Search for the cell housing the specified text and yield its (x, y) center coordinate. 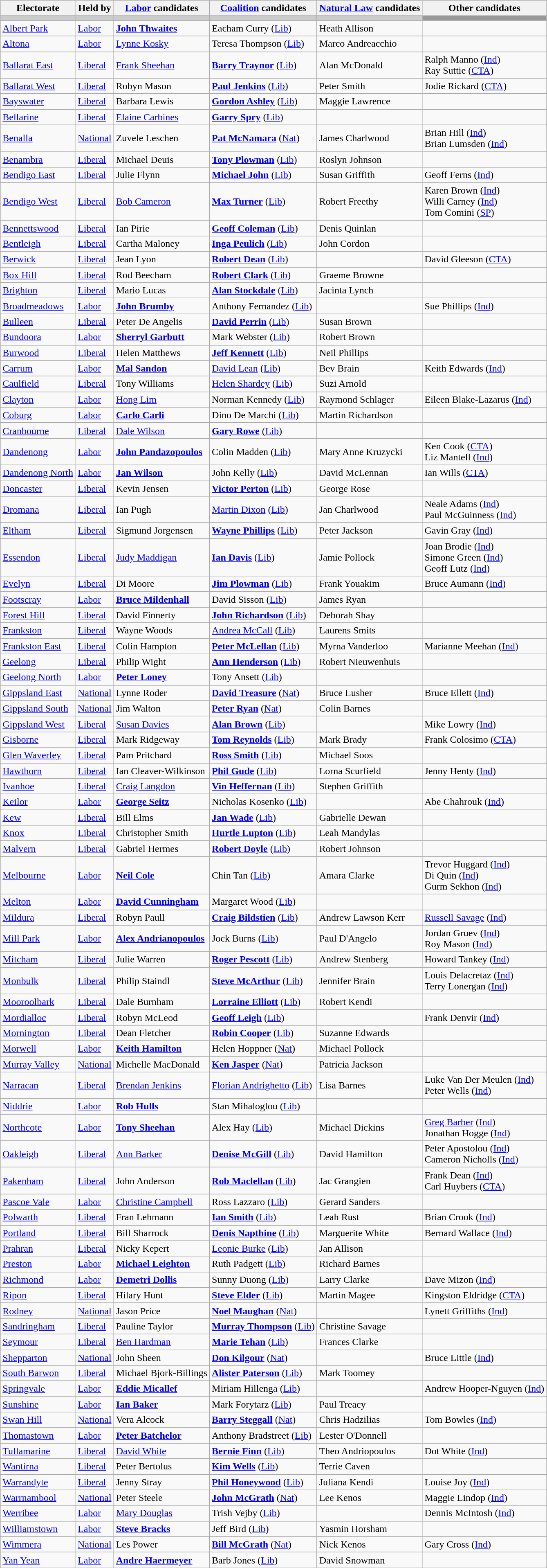
Carlo Carli (161, 415)
David Cunningham (161, 902)
Glen Waverley (38, 755)
Box Hill (38, 275)
Denis Quinlan (370, 228)
Michael Soos (370, 755)
Christine Savage (370, 1326)
Mitcham (38, 960)
Andrea McCall (Lib) (263, 631)
Bill Sharrock (161, 1233)
Gippsland South (38, 708)
Judy Maddigan (161, 557)
Brian Hill (Ind) Brian Lumsden (Ind) (484, 138)
Ben Hardman (161, 1342)
Peter De Angelis (161, 322)
Abe Chahrouk (Ind) (484, 802)
Mildura (38, 917)
Bruce Aumann (Ind) (484, 584)
Dave Mizon (Ind) (484, 1280)
Mark Forytarz (Lib) (263, 1404)
Ian Davis (Lib) (263, 557)
Demetri Dollis (161, 1280)
Mario Lucas (161, 291)
Sunny Duong (Lib) (263, 1280)
Bruce Ellett (Ind) (484, 693)
Kingston Eldridge (CTA) (484, 1295)
Keilor (38, 802)
Jan Charlwood (370, 510)
Paul Jenkins (Lib) (263, 86)
Michael Leighton (161, 1264)
Evelyn (38, 584)
Werribee (38, 1513)
Leah Rust (370, 1217)
Shepparton (38, 1357)
Ivanhoe (38, 786)
Mordialloc (38, 1017)
John Cordon (370, 244)
Alex Andrianopoulos (161, 939)
Raymond Schlager (370, 399)
Paul Treacy (370, 1404)
Denise McGill (Lib) (263, 1154)
Mark Brady (370, 739)
Bernard Wallace (Ind) (484, 1233)
Russell Savage (Ind) (484, 917)
Peter Loney (161, 677)
Dale Burnham (161, 1002)
Pakenham (38, 1181)
Jan Wilson (161, 473)
Tony Sheehan (161, 1128)
Tom Bowles (Ind) (484, 1420)
Robyn Paull (161, 917)
Leah Mandylas (370, 833)
Gerard Sanders (370, 1202)
Trish Vejby (Lib) (263, 1513)
James Charlwood (370, 138)
Jenny Stray (161, 1482)
Bulleen (38, 322)
Marie Tehan (Lib) (263, 1342)
Ian Smith (Lib) (263, 1217)
Jan Wade (Lib) (263, 818)
Anthony Fernandez (Lib) (263, 306)
Nicky Kepert (161, 1248)
Susan Brown (370, 322)
Tullamarine (38, 1451)
Ian Wills (CTA) (484, 473)
Other candidates (484, 8)
Alan Brown (Lib) (263, 724)
Polwarth (38, 1217)
Rod Beecham (161, 275)
Sigmund Jorgensen (161, 531)
Dean Fletcher (161, 1033)
Greg Barber (Ind) Jonathan Hogge (Ind) (484, 1128)
Jim Plowman (Lib) (263, 584)
Rob Hulls (161, 1106)
Mooroolbark (38, 1002)
Bentleigh (38, 244)
Robyn Mason (161, 86)
Pam Pritchard (161, 755)
Sue Phillips (Ind) (484, 306)
Jean Lyon (161, 259)
Jock Burns (Lib) (263, 939)
Jac Grangien (370, 1181)
Denis Napthine (Lib) (263, 1233)
Pauline Taylor (161, 1326)
Ian Pugh (161, 510)
Neil Cole (161, 875)
Vera Alcock (161, 1420)
Hilary Hunt (161, 1295)
Christopher Smith (161, 833)
Murray Valley (38, 1064)
Lynett Griffiths (Ind) (484, 1311)
Miriam Hillenga (Lib) (263, 1389)
Roslyn Johnson (370, 159)
Dandenong (38, 452)
John Richardson (Lib) (263, 615)
Maggie Lawrence (370, 101)
Fran Lehmann (161, 1217)
Mary Douglas (161, 1513)
Stephen Griffith (370, 786)
Phil Gude (Lib) (263, 770)
Theo Andriopoulos (370, 1451)
Oakleigh (38, 1154)
Lisa Barnes (370, 1085)
Bob Cameron (161, 201)
Morwell (38, 1048)
Patricia Jackson (370, 1064)
Ross Smith (Lib) (263, 755)
Peter Jackson (370, 531)
Bill McGrath (Nat) (263, 1544)
Albert Park (38, 28)
Louise Joy (Ind) (484, 1482)
Burwood (38, 353)
Ken Jasper (Nat) (263, 1064)
Jason Price (161, 1311)
Andrew Stenberg (370, 960)
John Anderson (161, 1181)
Jennifer Brain (370, 980)
Ian Pirie (161, 228)
Benalla (38, 138)
Geelong North (38, 677)
Monbulk (38, 980)
John Pandazopoulos (161, 452)
Robert Nieuwenhuis (370, 662)
Dromana (38, 510)
Robert Johnson (370, 849)
Clayton (38, 399)
Wayne Woods (161, 631)
Tony Ansett (Lib) (263, 677)
Melbourne (38, 875)
Bernie Finn (Lib) (263, 1451)
Michael Dickins (370, 1128)
Knox (38, 833)
Frank Sheehan (161, 65)
Held by (94, 8)
Di Moore (161, 584)
Nick Kenos (370, 1544)
David Gleeson (CTA) (484, 259)
Dot White (Ind) (484, 1451)
Alex Hay (Lib) (263, 1128)
Craig Bildstien (Lib) (263, 917)
Wayne Phillips (Lib) (263, 531)
Dino De Marchi (Lib) (263, 415)
Bundoora (38, 337)
Geelong (38, 662)
Williamstown (38, 1529)
Rob Maclellan (Lib) (263, 1181)
Larry Clarke (370, 1280)
Geoff Ferns (Ind) (484, 175)
David Lean (Lib) (263, 368)
Keith Edwards (Ind) (484, 368)
David Snowman (370, 1560)
Niddrie (38, 1106)
Philip Wight (161, 662)
David McLennan (370, 473)
Chris Hadzilias (370, 1420)
Barry Traynor (Lib) (263, 65)
Cartha Maloney (161, 244)
Les Power (161, 1544)
David Finnerty (161, 615)
Gippsland East (38, 693)
Louis Delacretaz (Ind) Terry Lonergan (Ind) (484, 980)
Ann Henderson (Lib) (263, 662)
Ian Cleaver-Wilkinson (161, 770)
Lorna Scurfield (370, 770)
Yan Yean (38, 1560)
Jordan Gruev (Ind) Roy Mason (Ind) (484, 939)
Frankston East (38, 646)
Electorate (38, 8)
Neil Phillips (370, 353)
Martin Magee (370, 1295)
Footscray (38, 599)
Sunshine (38, 1404)
Ian Baker (161, 1404)
Deborah Shay (370, 615)
Ross Lazzaro (Lib) (263, 1202)
David Hamilton (370, 1154)
Pascoe Vale (38, 1202)
Marco Andreacchio (370, 44)
Howard Tankey (Ind) (484, 960)
Craig Langdon (161, 786)
Frank Denvir (Ind) (484, 1017)
Laurens Smits (370, 631)
Bennettswood (38, 228)
Gabrielle Dewan (370, 818)
Berwick (38, 259)
Julie Flynn (161, 175)
Eddie Micallef (161, 1389)
Peter Batchelor (161, 1435)
Nicholas Kosenko (Lib) (263, 802)
Robert Brown (370, 337)
Michael Pollock (370, 1048)
Peter Apostolou (Ind) Cameron Nicholls (Ind) (484, 1154)
Robyn McLeod (161, 1017)
Luke Van Der Meulen (Ind) Peter Wells (Ind) (484, 1085)
Prahran (38, 1248)
Martin Richardson (370, 415)
Mary Anne Kruzycki (370, 452)
Helen Shardey (Lib) (263, 384)
Helen Matthews (161, 353)
Graeme Browne (370, 275)
Susan Davies (161, 724)
Bendigo West (38, 201)
John Kelly (Lib) (263, 473)
Natural Law candidates (370, 8)
Bellarine (38, 117)
Martin Dixon (Lib) (263, 510)
Caulfield (38, 384)
Garry Spry (Lib) (263, 117)
Melton (38, 902)
Dennis McIntosh (Ind) (484, 1513)
Preston (38, 1264)
Neale Adams (Ind) Paul McGuinness (Ind) (484, 510)
Frankston (38, 631)
Terrie Caven (370, 1467)
Steve Elder (Lib) (263, 1295)
Inga Peulich (Lib) (263, 244)
Michael Deuis (161, 159)
Mark Webster (Lib) (263, 337)
Benambra (38, 159)
Michelle MacDonald (161, 1064)
Steve McArthur (Lib) (263, 980)
Robin Cooper (Lib) (263, 1033)
Richmond (38, 1280)
Don Kilgour (Nat) (263, 1357)
Bev Brain (370, 368)
Frank Dean (Ind) Carl Huybers (CTA) (484, 1181)
Vin Heffernan (Lib) (263, 786)
Max Turner (Lib) (263, 201)
Essendon (38, 557)
Yasmin Horsham (370, 1529)
Ann Barker (161, 1154)
Ruth Padgett (Lib) (263, 1264)
Peter McLellan (Lib) (263, 646)
John Brumby (161, 306)
David Sisson (Lib) (263, 599)
Altona (38, 44)
Ballarat East (38, 65)
Mark Toomey (370, 1373)
Mark Ridgeway (161, 739)
Michael Bjork-Billings (161, 1373)
Kim Wells (Lib) (263, 1467)
Colin Madden (Lib) (263, 452)
Trevor Huggard (Ind) Di Quin (Ind) Gurm Sekhon (Ind) (484, 875)
Labor candidates (161, 8)
Chin Tan (Lib) (263, 875)
Gordon Ashley (Lib) (263, 101)
Andre Haermeyer (161, 1560)
Jenny Henty (Ind) (484, 770)
Warrnambool (38, 1498)
John Sheen (161, 1357)
Lynne Kosky (161, 44)
Ballarat West (38, 86)
Sandringham (38, 1326)
Dale Wilson (161, 430)
David Perrin (Lib) (263, 322)
Lynne Roder (161, 693)
Suzi Arnold (370, 384)
Bill Elms (161, 818)
Anthony Bradstreet (Lib) (263, 1435)
Bruce Lusher (370, 693)
Sherryl Garbutt (161, 337)
Springvale (38, 1389)
Tony Plowman (Lib) (263, 159)
Tony Williams (161, 384)
Robert Freethy (370, 201)
Eacham Curry (Lib) (263, 28)
Lee Kenos (370, 1498)
Jeff Bird (Lib) (263, 1529)
Marguerite White (370, 1233)
Zuvele Leschen (161, 138)
Gabriel Hermes (161, 849)
Susan Griffith (370, 175)
Gary Cross (Ind) (484, 1544)
Geoff Leigh (Lib) (263, 1017)
Rodney (38, 1311)
Broadmeadows (38, 306)
Florian Andrighetto (Lib) (263, 1085)
George Seitz (161, 802)
Malvern (38, 849)
Gary Rowe (Lib) (263, 430)
David Treasure (Nat) (263, 693)
Robert Clark (Lib) (263, 275)
Colin Barnes (370, 708)
Robert Kendi (370, 1002)
Hurtle Lupton (Lib) (263, 833)
Seymour (38, 1342)
Bruce Little (Ind) (484, 1357)
Frank Colosimo (CTA) (484, 739)
Philip Staindl (161, 980)
Andrew Hooper-Nguyen (Ind) (484, 1389)
Norman Kennedy (Lib) (263, 399)
Geoff Coleman (Lib) (263, 228)
Peter Ryan (Nat) (263, 708)
Cranbourne (38, 430)
Mal Sandon (161, 368)
Bayswater (38, 101)
Coburg (38, 415)
Christine Campbell (161, 1202)
Bendigo East (38, 175)
John McGrath (Nat) (263, 1498)
Wantirna (38, 1467)
Steve Bracks (161, 1529)
Mornington (38, 1033)
Barry Steggall (Nat) (263, 1420)
Michael John (Lib) (263, 175)
Narracan (38, 1085)
Jeff Kennett (Lib) (263, 353)
Margaret Wood (Lib) (263, 902)
Peter Bertolus (161, 1467)
Juliana Kendi (370, 1482)
Maggie Lindop (Ind) (484, 1498)
Dandenong North (38, 473)
Alan McDonald (370, 65)
Alister Paterson (Lib) (263, 1373)
Mill Park (38, 939)
Gisborne (38, 739)
Hawthorn (38, 770)
Northcote (38, 1128)
Alan Stockdale (Lib) (263, 291)
Andrew Lawson Kerr (370, 917)
Gavin Gray (Ind) (484, 531)
David White (161, 1451)
Paul D'Angelo (370, 939)
Peter Steele (161, 1498)
Ripon (38, 1295)
Noel Maughan (Nat) (263, 1311)
Swan Hill (38, 1420)
Lorraine Elliott (Lib) (263, 1002)
Robert Dean (Lib) (263, 259)
Brian Crook (Ind) (484, 1217)
George Rose (370, 488)
Hong Lim (161, 399)
Robert Doyle (Lib) (263, 849)
Mike Lowry (Ind) (484, 724)
Jim Walton (161, 708)
Coalition candidates (263, 8)
Elaine Carbines (161, 117)
Roger Pescott (Lib) (263, 960)
Suzanne Edwards (370, 1033)
Barb Jones (Lib) (263, 1560)
Myrna Vanderloo (370, 646)
South Barwon (38, 1373)
Lester O'Donnell (370, 1435)
Eileen Blake-Lazarus (Ind) (484, 399)
Helen Hoppner (Nat) (263, 1048)
Pat McNamara (Nat) (263, 138)
Peter Smith (370, 86)
Kew (38, 818)
John Thwaites (161, 28)
Marianne Meehan (Ind) (484, 646)
Heath Allison (370, 28)
Barbara Lewis (161, 101)
Ken Cook (CTA) Liz Mantell (Ind) (484, 452)
Jamie Pollock (370, 557)
Karen Brown (Ind) Willi Carney (Ind) Tom Comini (SP) (484, 201)
Portland (38, 1233)
Jacinta Lynch (370, 291)
Leonie Burke (Lib) (263, 1248)
Jodie Rickard (CTA) (484, 86)
Keith Hamilton (161, 1048)
Forest Hill (38, 615)
Gippsland West (38, 724)
Brighton (38, 291)
Warrandyte (38, 1482)
Tom Reynolds (Lib) (263, 739)
Wimmera (38, 1544)
Richard Barnes (370, 1264)
Frank Youakim (370, 584)
Eltham (38, 531)
Stan Mihaloglou (Lib) (263, 1106)
Amara Clarke (370, 875)
Frances Clarke (370, 1342)
Phil Honeywood (Lib) (263, 1482)
Colin Hampton (161, 646)
Victor Perton (Lib) (263, 488)
Carrum (38, 368)
Murray Thompson (Lib) (263, 1326)
Julie Warren (161, 960)
Thomastown (38, 1435)
Bruce Mildenhall (161, 599)
Jan Allison (370, 1248)
Teresa Thompson (Lib) (263, 44)
Brendan Jenkins (161, 1085)
Doncaster (38, 488)
James Ryan (370, 599)
Kevin Jensen (161, 488)
Ralph Manno (Ind) Ray Suttie (CTA) (484, 65)
Joan Brodie (Ind) Simone Green (Ind) Geoff Lutz (Ind) (484, 557)
